From the cell containing the given text, extract its center point as [x, y] coordinate. 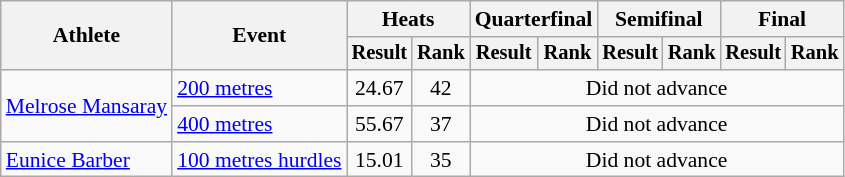
400 metres [259, 124]
Heats [408, 19]
24.67 [380, 88]
Melrose Mansaray [86, 106]
Semifinal [658, 19]
200 metres [259, 88]
42 [441, 88]
Final [782, 19]
Athlete [86, 36]
Event [259, 36]
Quarterfinal [534, 19]
37 [441, 124]
55.67 [380, 124]
